Output the [X, Y] coordinate of the center of the cell containing the given text.  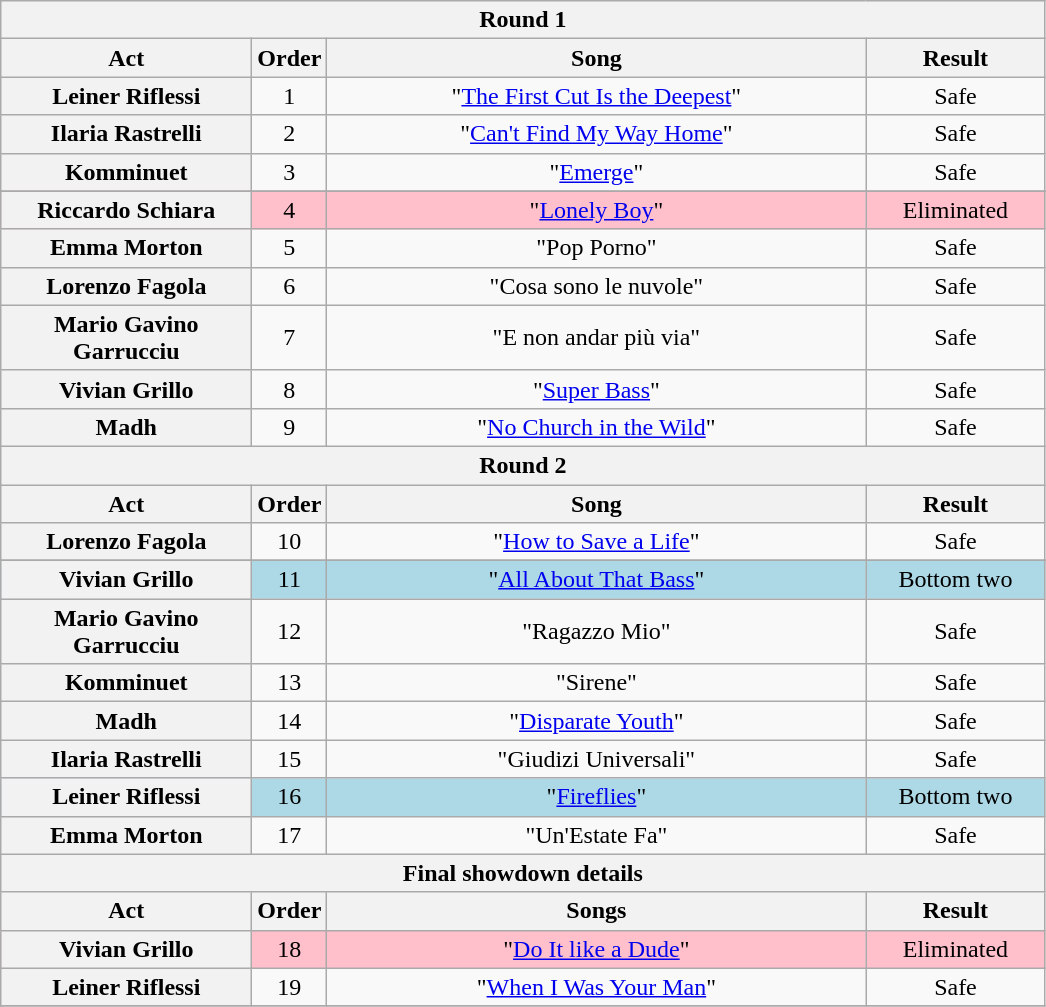
14 [290, 721]
3 [290, 172]
"Ragazzo Mio" [596, 632]
Round 2 [523, 465]
10 [290, 542]
11 [290, 580]
7 [290, 338]
"All About That Bass" [596, 580]
4 [290, 210]
8 [290, 389]
"Fireflies" [596, 797]
19 [290, 987]
17 [290, 835]
2 [290, 134]
"Giudizi Universali" [596, 759]
"Lonely Boy" [596, 210]
5 [290, 248]
"Un'Estate Fa" [596, 835]
Round 1 [523, 20]
"How to Save a Life" [596, 542]
18 [290, 949]
13 [290, 683]
16 [290, 797]
"When I Was Your Man" [596, 987]
"E non andar più via" [596, 338]
Songs [596, 911]
1 [290, 96]
"The First Cut Is the Deepest" [596, 96]
"Cosa sono le nuvole" [596, 286]
"Emerge" [596, 172]
Final showdown details [523, 873]
15 [290, 759]
"Disparate Youth" [596, 721]
Riccardo Schiara [126, 210]
"Sirene" [596, 683]
12 [290, 632]
"Can't Find My Way Home" [596, 134]
6 [290, 286]
"No Church in the Wild" [596, 427]
9 [290, 427]
"Pop Porno" [596, 248]
"Super Bass" [596, 389]
"Do It like a Dude" [596, 949]
